Return the (x, y) coordinate for the center point of the cell that contains the specified text.  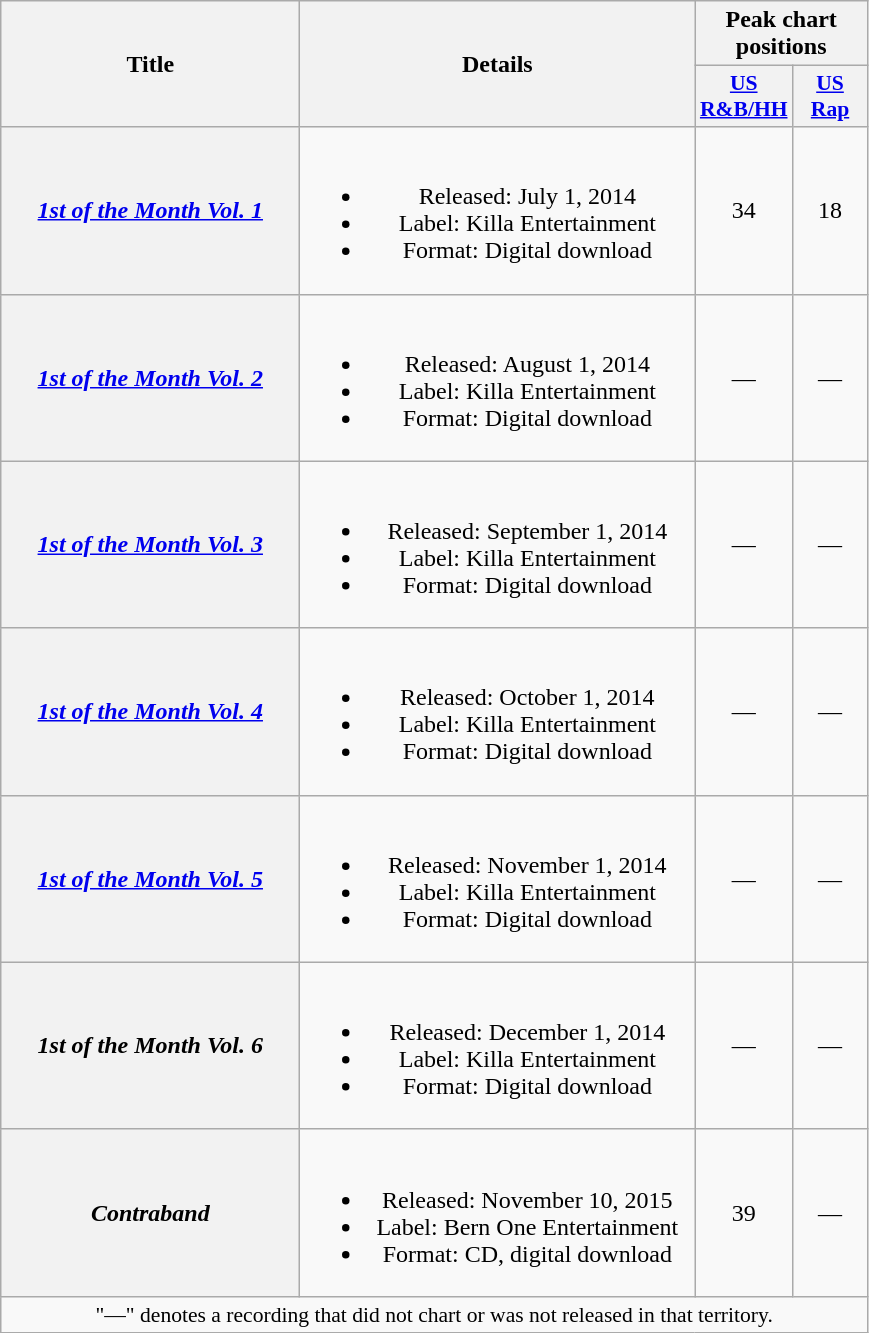
1st of the Month Vol. 3 (150, 544)
1st of the Month Vol. 2 (150, 378)
USRap (830, 96)
Contraband (150, 1212)
Peak chart positions (782, 34)
Released: August 1, 2014Label: Killa EntertainmentFormat: Digital download (498, 378)
34 (744, 210)
1st of the Month Vol. 4 (150, 712)
Released: October 1, 2014Label: Killa EntertainmentFormat: Digital download (498, 712)
1st of the Month Vol. 6 (150, 1046)
Details (498, 64)
1st of the Month Vol. 5 (150, 878)
US R&B/HH (744, 96)
1st of the Month Vol. 1 (150, 210)
18 (830, 210)
Released: July 1, 2014Label: Killa EntertainmentFormat: Digital download (498, 210)
Released: November 10, 2015Label: Bern One EntertainmentFormat: CD, digital download (498, 1212)
"—" denotes a recording that did not chart or was not released in that territory. (434, 1314)
Title (150, 64)
39 (744, 1212)
Released: September 1, 2014Label: Killa EntertainmentFormat: Digital download (498, 544)
Released: November 1, 2014Label: Killa EntertainmentFormat: Digital download (498, 878)
Released: December 1, 2014Label: Killa EntertainmentFormat: Digital download (498, 1046)
